Extract the [X, Y] coordinate from the center of the cell holding the provided text.  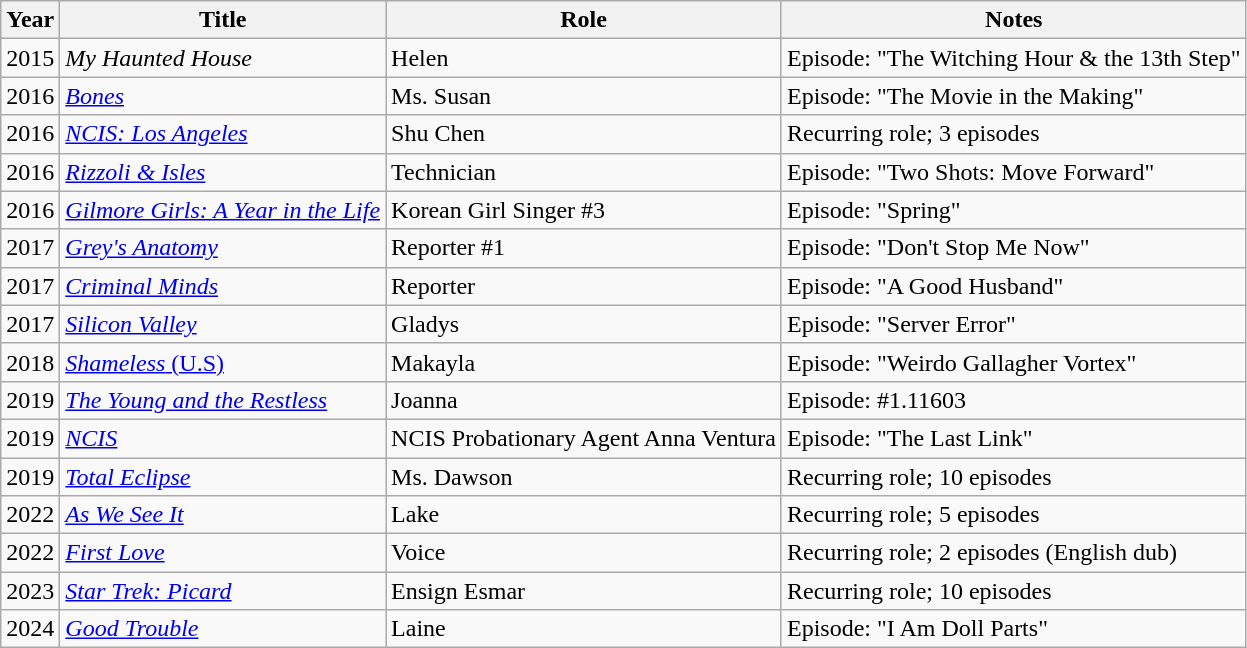
Episode: "I Am Doll Parts" [1014, 629]
NCIS [223, 438]
Episode: "The Movie in the Making" [1014, 96]
Reporter #1 [584, 248]
NCIS: Los Angeles [223, 134]
Episode: "Server Error" [1014, 324]
Criminal Minds [223, 286]
2015 [30, 58]
Episode: "Two Shots: Move Forward" [1014, 172]
2024 [30, 629]
Ensign Esmar [584, 591]
Silicon Valley [223, 324]
Ms. Susan [584, 96]
Episode: "A Good Husband" [1014, 286]
Shameless (U.S) [223, 362]
Episode: #1.11603 [1014, 400]
Rizzoli & Isles [223, 172]
Lake [584, 515]
Recurring role; 5 episodes [1014, 515]
Reporter [584, 286]
Episode: "Don't Stop Me Now" [1014, 248]
Gilmore Girls: A Year in the Life [223, 210]
First Love [223, 553]
As We See It [223, 515]
2018 [30, 362]
Gladys [584, 324]
Total Eclipse [223, 477]
Episode: "Spring" [1014, 210]
Joanna [584, 400]
Laine [584, 629]
Year [30, 20]
Recurring role; 3 episodes [1014, 134]
Episode: "The Witching Hour & the 13th Step" [1014, 58]
Grey's Anatomy [223, 248]
Technician [584, 172]
Korean Girl Singer #3 [584, 210]
Title [223, 20]
Role [584, 20]
NCIS Probationary Agent Anna Ventura [584, 438]
Ms. Dawson [584, 477]
Episode: "Weirdo Gallagher Vortex" [1014, 362]
My Haunted House [223, 58]
Star Trek: Picard [223, 591]
Recurring role; 2 episodes (English dub) [1014, 553]
Voice [584, 553]
Episode: "The Last Link" [1014, 438]
Good Trouble [223, 629]
The Young and the Restless [223, 400]
Makayla [584, 362]
Shu Chen [584, 134]
Notes [1014, 20]
2023 [30, 591]
Helen [584, 58]
Bones [223, 96]
